Capture the cell that displays the provided text and extract its [x, y] central coordinate. 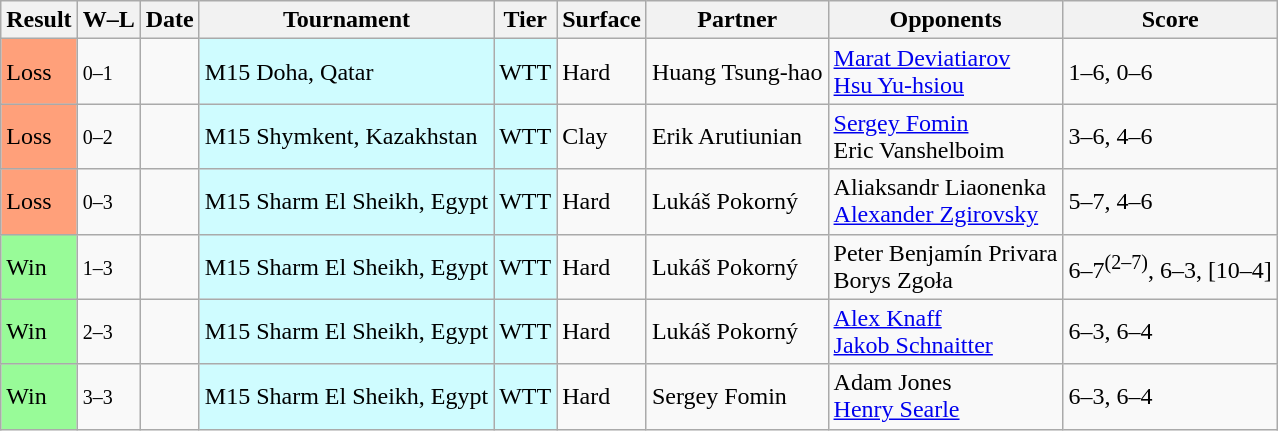
5–7, 4–6 [1170, 202]
3–3 [108, 396]
M15 Shymkent, Kazakhstan [346, 136]
1–6, 0–6 [1170, 72]
Opponents [946, 20]
Date [170, 20]
Adam Jones Henry Searle [946, 396]
0–2 [108, 136]
M15 Doha, Qatar [346, 72]
Result [39, 20]
6–7(2–7), 6–3, [10–4] [1170, 266]
2–3 [108, 332]
Erik Arutiunian [737, 136]
1–3 [108, 266]
Aliaksandr Liaonenka Alexander Zgirovsky [946, 202]
Tournament [346, 20]
Huang Tsung-hao [737, 72]
0–1 [108, 72]
Sergey Fomin Eric Vanshelboim [946, 136]
Surface [602, 20]
0–3 [108, 202]
Clay [602, 136]
Score [1170, 20]
W–L [108, 20]
Sergey Fomin [737, 396]
Alex Knaff Jakob Schnaitter [946, 332]
Peter Benjamín Privara Borys Zgoła [946, 266]
Marat Deviatiarov Hsu Yu-hsiou [946, 72]
Tier [526, 20]
3–6, 4–6 [1170, 136]
Partner [737, 20]
